Locate the cell with the specified text and output its [X, Y] center coordinate. 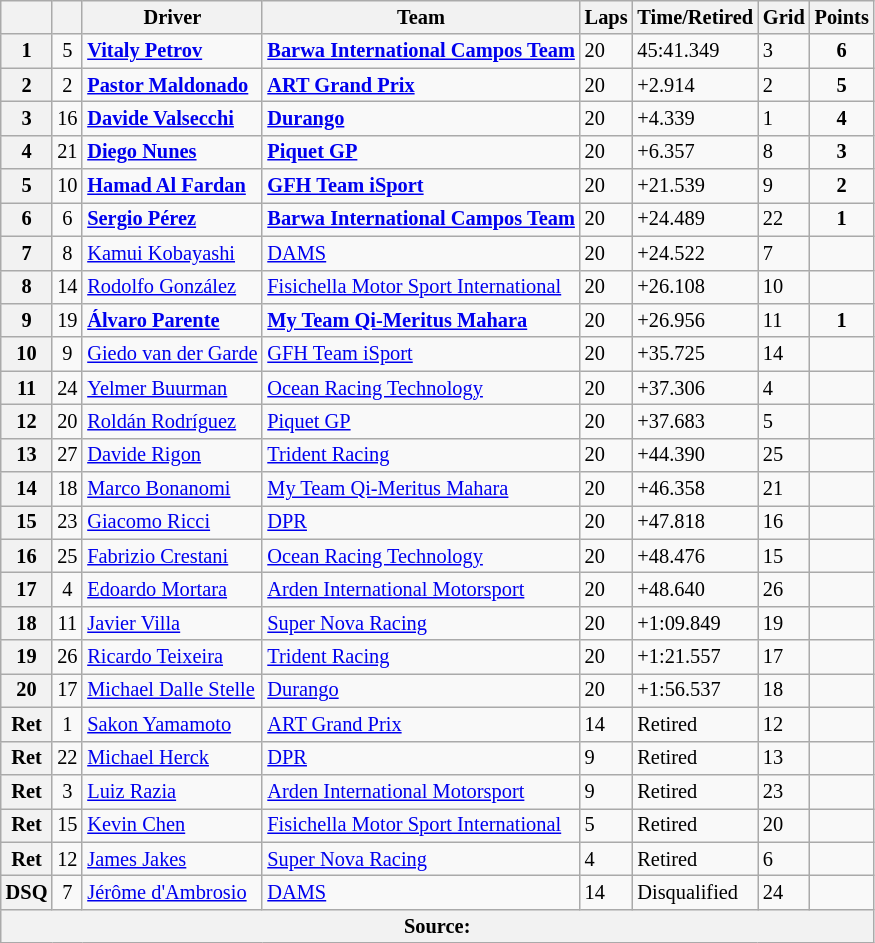
Sakon Yamamoto [172, 724]
Luiz Razia [172, 791]
Grid [784, 17]
Time/Retired [695, 17]
Diego Nunes [172, 152]
+2.914 [695, 85]
Points [842, 17]
Giedo van der Garde [172, 354]
+46.358 [695, 489]
Davide Valsecchi [172, 118]
+1:56.537 [695, 690]
Jérôme d'Ambrosio [172, 892]
Rodolfo González [172, 287]
James Jakes [172, 859]
Pastor Maldonado [172, 85]
45:41.349 [695, 51]
Kamui Kobayashi [172, 253]
Michael Herck [172, 758]
Fabrizio Crestani [172, 556]
+21.539 [695, 186]
+47.818 [695, 522]
Davide Rigon [172, 455]
+35.725 [695, 354]
Giacomo Ricci [172, 522]
Kevin Chen [172, 825]
+1:21.557 [695, 657]
+37.306 [695, 388]
+48.476 [695, 556]
+6.357 [695, 152]
Driver [172, 17]
+1:09.849 [695, 623]
Laps [606, 17]
+48.640 [695, 589]
Marco Bonanomi [172, 489]
+44.390 [695, 455]
Javier Villa [172, 623]
+24.522 [695, 253]
Disqualified [695, 892]
Yelmer Buurman [172, 388]
+37.683 [695, 421]
+26.108 [695, 287]
Álvaro Parente [172, 320]
+4.339 [695, 118]
Hamad Al Fardan [172, 186]
+26.956 [695, 320]
Source: [438, 926]
27 [67, 455]
+24.489 [695, 219]
Vitaly Petrov [172, 51]
Roldán Rodríguez [172, 421]
Team [420, 17]
Michael Dalle Stelle [172, 690]
Edoardo Mortara [172, 589]
Sergio Pérez [172, 219]
Ricardo Teixeira [172, 657]
DSQ [27, 892]
